Provide the [X, Y] coordinate of the cell's center where the given text is located.  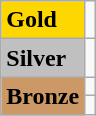
Gold [43, 20]
Silver [43, 58]
Bronze [43, 96]
